Identify which cell holds the provided text, then report its [x, y] central coordinate. 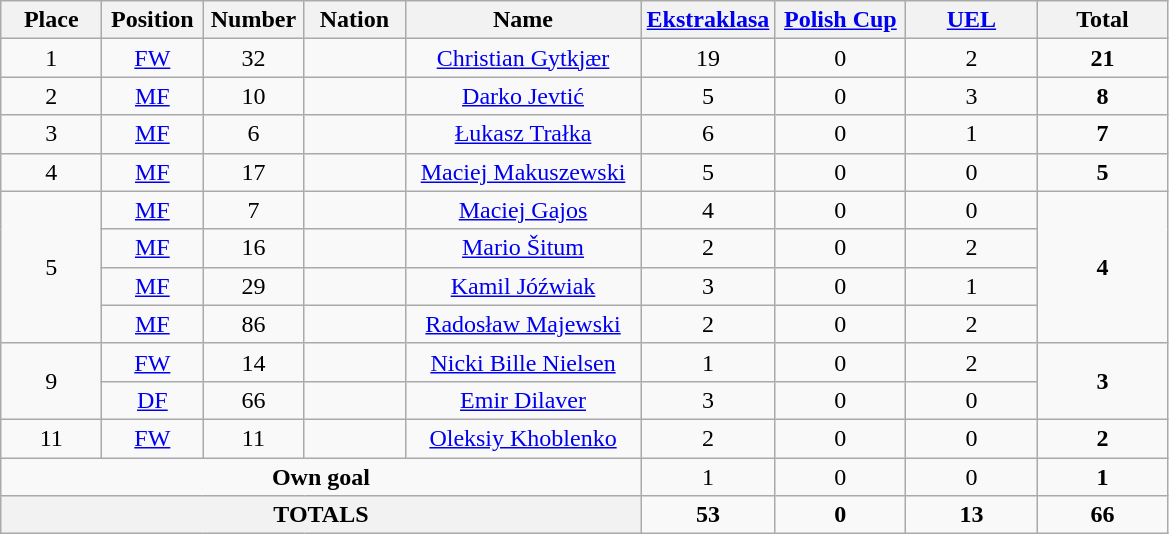
Own goal [321, 477]
Christian Gytkjær [523, 58]
Number [254, 20]
Ekstraklasa [708, 20]
Kamil Jóźwiak [523, 286]
Position [152, 20]
14 [254, 362]
Radosław Majewski [523, 324]
10 [254, 96]
Mario Šitum [523, 248]
17 [254, 172]
21 [1102, 58]
Nation [354, 20]
Maciej Makuszewski [523, 172]
TOTALS [321, 515]
13 [972, 515]
Nicki Bille Nielsen [523, 362]
29 [254, 286]
9 [52, 381]
86 [254, 324]
8 [1102, 96]
Polish Cup [840, 20]
53 [708, 515]
Darko Jevtić [523, 96]
Total [1102, 20]
Łukasz Trałka [523, 134]
Name [523, 20]
DF [152, 400]
Emir Dilaver [523, 400]
Place [52, 20]
32 [254, 58]
16 [254, 248]
Oleksiy Khoblenko [523, 438]
Maciej Gajos [523, 210]
19 [708, 58]
UEL [972, 20]
